Extract the (x, y) coordinate from the center of the cell holding the provided text.  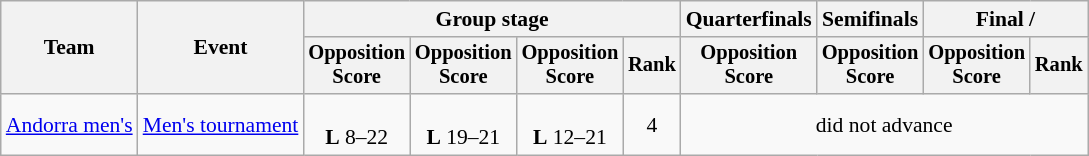
4 (652, 124)
L 8–22 (356, 124)
Final / (1005, 19)
L 12–21 (570, 124)
L 19–21 (464, 124)
Men's tournament (221, 124)
Andorra men's (70, 124)
Quarterfinals (749, 19)
did not advance (884, 124)
Event (221, 48)
Team (70, 48)
Group stage (492, 19)
Semifinals (870, 19)
